Find where the given text appears and provide that cell's center as [x, y] coordinate. 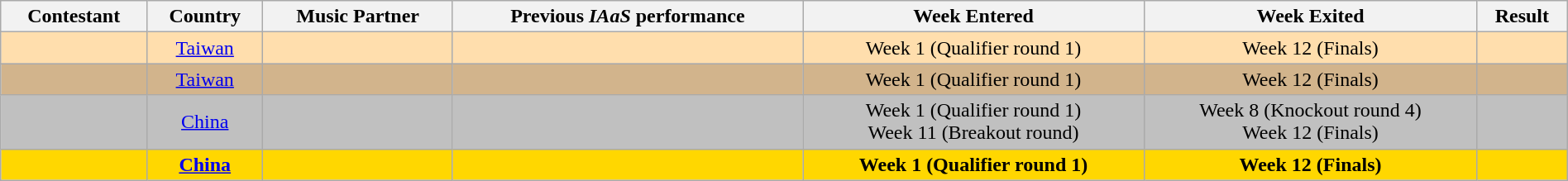
Week 8 (Knockout round 4)Week 12 (Finals) [1311, 122]
Country [205, 17]
Previous IAaS performance [627, 17]
Music Partner [357, 17]
Week 1 (Qualifier round 1)Week 11 (Breakout round) [974, 122]
Contestant [74, 17]
Week Exited [1311, 17]
Result [1522, 17]
Week Entered [974, 17]
